Scan for the cell matching the given text and deliver its [X, Y] coordinate at center. 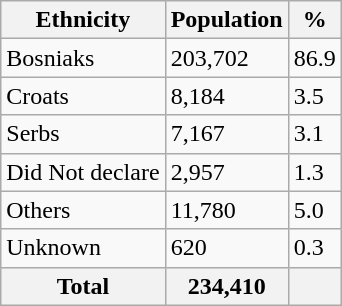
11,780 [226, 210]
% [314, 20]
Unknown [83, 248]
1.3 [314, 172]
234,410 [226, 286]
203,702 [226, 58]
Serbs [83, 134]
5.0 [314, 210]
620 [226, 248]
Croats [83, 96]
3.5 [314, 96]
7,167 [226, 134]
Population [226, 20]
Total [83, 286]
2,957 [226, 172]
Bosniaks [83, 58]
Others [83, 210]
86.9 [314, 58]
3.1 [314, 134]
Did Not declare [83, 172]
0.3 [314, 248]
8,184 [226, 96]
Ethnicity [83, 20]
